Search for the cell housing the specified text and yield its [x, y] center coordinate. 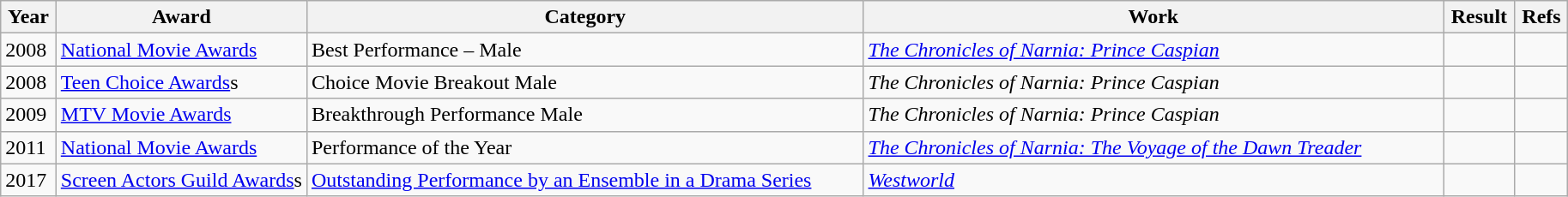
Result [1480, 17]
2009 [29, 115]
Teen Choice Awardss [181, 82]
Outstanding Performance by an Ensemble in a Drama Series [585, 180]
Award [181, 17]
Refs [1541, 17]
Breakthrough Performance Male [585, 115]
Choice Movie Breakout Male [585, 82]
Work [1153, 17]
2017 [29, 180]
The Chronicles of Narnia: The Voyage of the Dawn Treader [1153, 147]
Performance of the Year [585, 147]
Westworld [1153, 180]
MTV Movie Awards [181, 115]
Best Performance – Male [585, 50]
2011 [29, 147]
Year [29, 17]
Category [585, 17]
Screen Actors Guild Awardss [181, 180]
